From the cell containing the given text, extract its center point as (X, Y) coordinate. 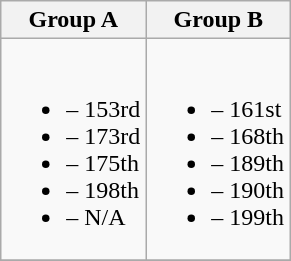
Group B (218, 20)
– 161st – 168th – 189th – 190th – 199th (218, 150)
– 153rd – 173rd – 175th – 198th – N/A (74, 150)
Group A (74, 20)
